Return (X, Y) of the center of cell containing provided text 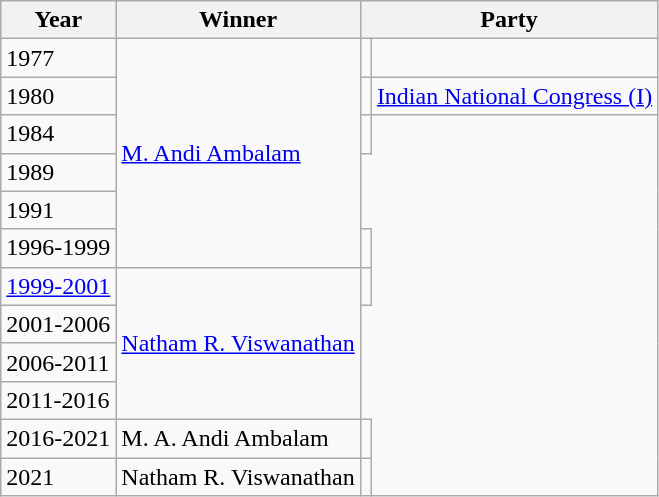
2011-2016 (58, 400)
Year (58, 20)
2001-2006 (58, 324)
M. A. Andi Ambalam (238, 438)
1999-2001 (58, 286)
2006-2011 (58, 362)
Winner (238, 20)
2016-2021 (58, 438)
M. Andi Ambalam (238, 153)
Indian National Congress (I) (514, 96)
1991 (58, 210)
1980 (58, 96)
1996-1999 (58, 248)
2021 (58, 477)
1984 (58, 134)
1989 (58, 172)
Party (508, 20)
1977 (58, 58)
